Find where the given text appears and provide that cell's center as (X, Y) coordinate. 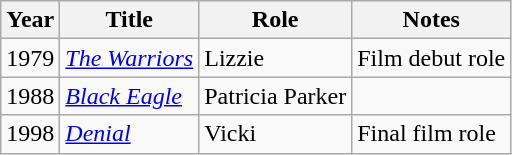
1979 (30, 58)
The Warriors (130, 58)
Film debut role (432, 58)
Lizzie (276, 58)
1988 (30, 96)
Final film role (432, 134)
Vicki (276, 134)
Denial (130, 134)
Black Eagle (130, 96)
Title (130, 20)
Role (276, 20)
1998 (30, 134)
Year (30, 20)
Notes (432, 20)
Patricia Parker (276, 96)
